From the cell containing the given text, extract its center point as (X, Y) coordinate. 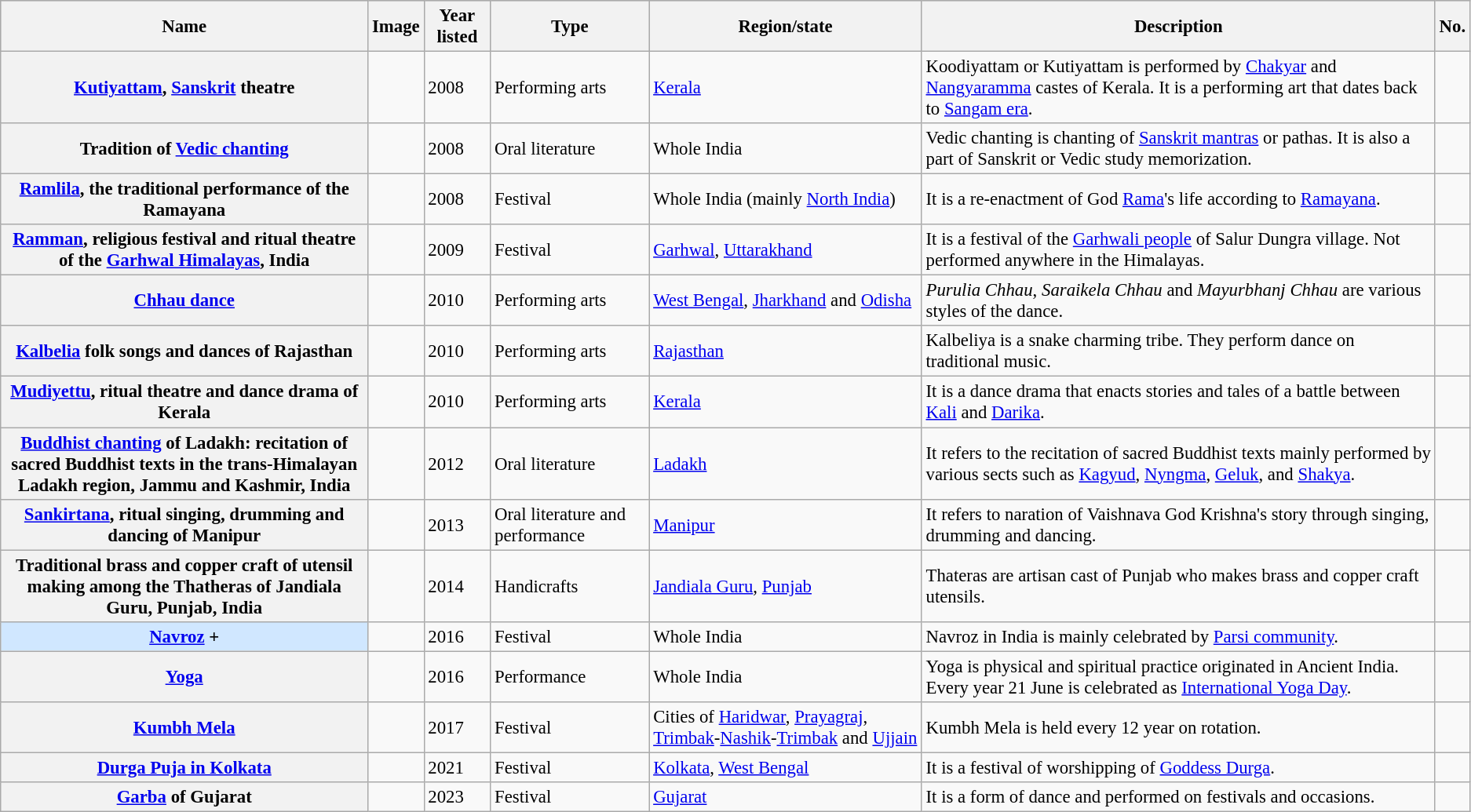
Cities of Haridwar, Prayagraj, Trimbak-Nashik-Trimbak and Ujjain (785, 726)
Kumbh Mela is held every 12 year on rotation. (1178, 726)
Yoga is physical and spiritual practice originated in Ancient India. Every year 21 June is celebrated as International Yoga Day. (1178, 676)
Ramman, religious festival and ritual theatre of the Garhwal Himalayas, India (184, 249)
It refers to naration of Vaishnava God Krishna's story through singing, drumming and dancing. (1178, 524)
Garhwal, Uttarakhand (785, 249)
2012 (457, 463)
2023 (457, 797)
It is a festival of the Garhwali people of Salur Dungra village. Not performed anywhere in the Himalayas. (1178, 249)
Kutiyattam, Sanskrit theatre (184, 87)
Navroz in India is mainly celebrated by Parsi community. (1178, 636)
Koodiyattam or Kutiyattam is performed by Chakyar and Nangyaramma castes of Kerala. It is a performing art that dates back to Sangam era. (1178, 87)
2017 (457, 726)
Ladakh (785, 463)
Ramlila, the traditional performance of the Ramayana (184, 199)
Tradition of Vedic chanting (184, 149)
Chhau dance (184, 301)
Oral literature and performance (570, 524)
Purulia Chhau, Saraikela Chhau and Mayurbhanj Chhau are various styles of the dance. (1178, 301)
Thateras are artisan cast of Punjab who makes brass and copper craft utensils. (1178, 586)
Navroz + (184, 636)
Kalbelia folk songs and dances of Rajasthan (184, 351)
Jandiala Guru, Punjab (785, 586)
Buddhist chanting of Ladakh: recitation of sacred Buddhist texts in the trans-Himalayan Ladakh region, Jammu and Kashmir, India (184, 463)
Whole India (mainly North India) (785, 199)
West Bengal, Jharkhand and Odisha (785, 301)
Image (396, 27)
Rajasthan (785, 351)
Garba of Gujarat (184, 797)
It is a festival of worshipping of Goddess Durga. (1178, 767)
2021 (457, 767)
Description (1178, 27)
It is a form of dance and performed on festivals and occasions. (1178, 797)
Year listed (457, 27)
Yoga (184, 676)
Name (184, 27)
Sankirtana, ritual singing, drumming and dancing of Manipur (184, 524)
2014 (457, 586)
Kumbh Mela (184, 726)
Mudiyettu, ritual theatre and dance drama of Kerala (184, 402)
Vedic chanting is chanting of Sanskrit mantras or pathas. It is also a part of Sanskrit or Vedic study memorization. (1178, 149)
It is a dance drama that enacts stories and tales of a battle between Kali and Darika. (1178, 402)
Durga Puja in Kolkata (184, 767)
Region/state (785, 27)
Performance (570, 676)
Type (570, 27)
Kolkata, West Bengal (785, 767)
No. (1452, 27)
2013 (457, 524)
It is a re-enactment of God Rama's life according to Ramayana. (1178, 199)
2009 (457, 249)
Kalbeliya is a snake charming tribe. They perform dance on traditional music. (1178, 351)
Gujarat (785, 797)
Manipur (785, 524)
Traditional brass and copper craft of utensil making among the Thatheras of Jandiala Guru, Punjab, India (184, 586)
It refers to the recitation of sacred Buddhist texts mainly performed by various sects such as Kagyud, Nyngma, Geluk, and Shakya. (1178, 463)
Handicrafts (570, 586)
